Detect which cell encompasses the target text, then output its (X, Y) center coordinate. 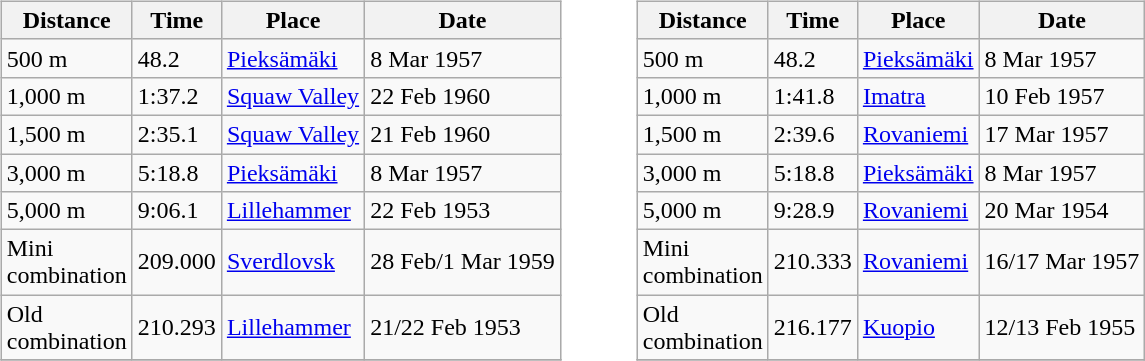
9:28.9 (812, 211)
210.333 (812, 262)
Imatra (918, 96)
22 Feb 1953 (463, 211)
216.177 (812, 328)
21/22 Feb 1953 (463, 328)
1:41.8 (812, 96)
2:39.6 (812, 134)
1:37.2 (176, 96)
Kuopio (918, 328)
209.000 (176, 262)
2:35.1 (176, 134)
20 Mar 1954 (1062, 211)
21 Feb 1960 (463, 134)
9:06.1 (176, 211)
17 Mar 1957 (1062, 134)
22 Feb 1960 (463, 96)
12/13 Feb 1955 (1062, 328)
10 Feb 1957 (1062, 96)
28 Feb/1 Mar 1959 (463, 262)
210.293 (176, 328)
Sverdlovsk (292, 262)
16/17 Mar 1957 (1062, 262)
